Provide the [X, Y] coordinate of the cell's center where the given text is located.  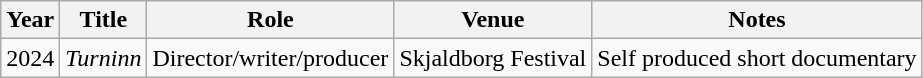
Turninn [104, 58]
Year [30, 20]
Venue [493, 20]
Notes [757, 20]
2024 [30, 58]
Self produced short documentary [757, 58]
Director/writer/producer [270, 58]
Skjaldborg Festival [493, 58]
Title [104, 20]
Role [270, 20]
